Search for the cell housing the specified text and yield its (x, y) center coordinate. 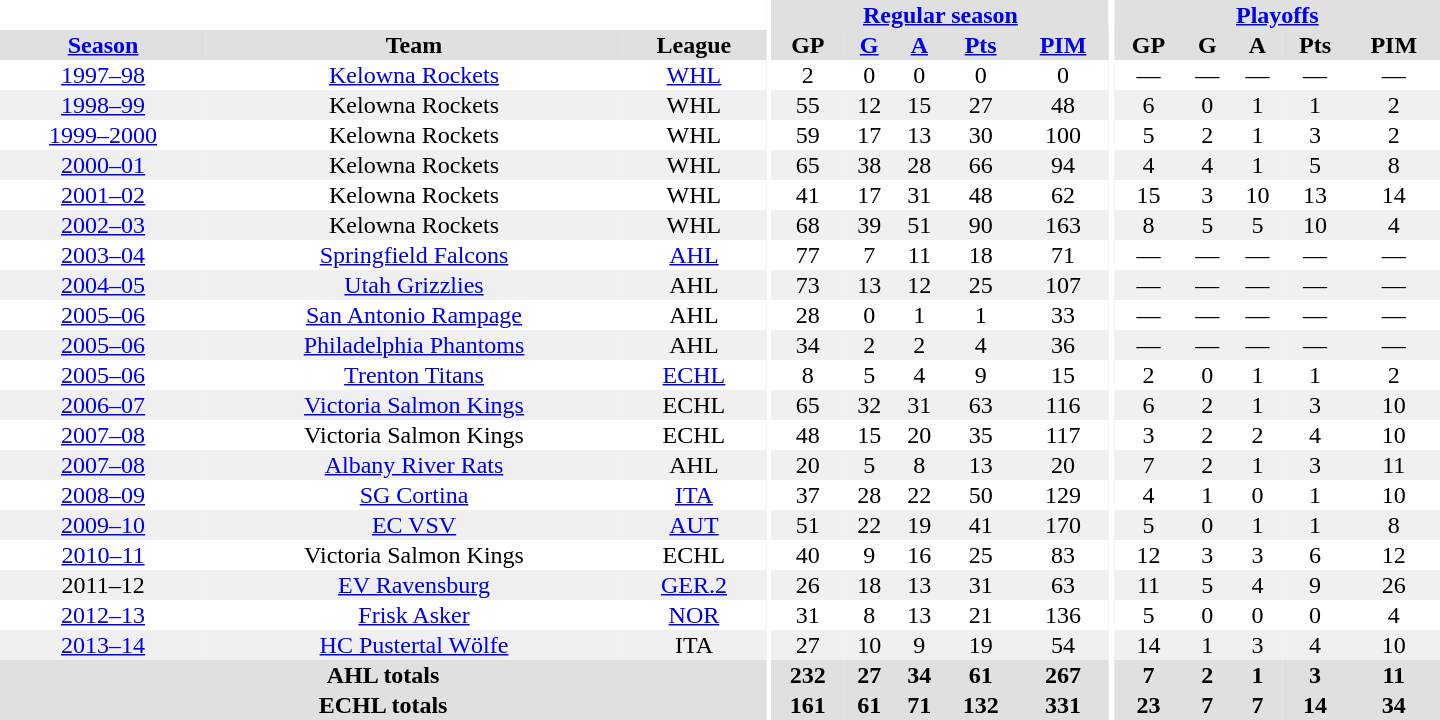
73 (808, 285)
59 (808, 135)
GER.2 (694, 585)
2008–09 (103, 495)
Playoffs (1278, 15)
ECHL totals (383, 705)
1999–2000 (103, 135)
League (694, 45)
AUT (694, 525)
94 (1063, 165)
HC Pustertal Wölfe (414, 645)
116 (1063, 405)
55 (808, 105)
132 (980, 705)
Season (103, 45)
90 (980, 225)
62 (1063, 195)
2011–12 (103, 585)
2002–03 (103, 225)
107 (1063, 285)
1998–99 (103, 105)
66 (980, 165)
33 (1063, 315)
Albany River Rats (414, 465)
Utah Grizzlies (414, 285)
1997–98 (103, 75)
163 (1063, 225)
Philadelphia Phantoms (414, 345)
170 (1063, 525)
68 (808, 225)
136 (1063, 615)
100 (1063, 135)
40 (808, 555)
50 (980, 495)
267 (1063, 675)
30 (980, 135)
2003–04 (103, 255)
Springfield Falcons (414, 255)
38 (869, 165)
NOR (694, 615)
77 (808, 255)
83 (1063, 555)
129 (1063, 495)
Team (414, 45)
37 (808, 495)
SG Cortina (414, 495)
2001–02 (103, 195)
2013–14 (103, 645)
2000–01 (103, 165)
EC VSV (414, 525)
2006–07 (103, 405)
Regular season (940, 15)
232 (808, 675)
39 (869, 225)
Frisk Asker (414, 615)
2004–05 (103, 285)
Trenton Titans (414, 375)
EV Ravensburg (414, 585)
331 (1063, 705)
21 (980, 615)
2010–11 (103, 555)
San Antonio Rampage (414, 315)
36 (1063, 345)
2009–10 (103, 525)
35 (980, 435)
32 (869, 405)
117 (1063, 435)
54 (1063, 645)
23 (1149, 705)
16 (919, 555)
AHL totals (383, 675)
2012–13 (103, 615)
161 (808, 705)
